Determine the (x, y) coordinate at the center of the cell enclosing the given text.  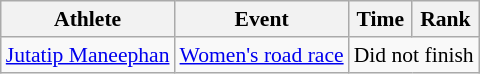
Time (380, 19)
Event (262, 19)
Jutatip Maneephan (88, 55)
Did not finish (414, 55)
Athlete (88, 19)
Rank (446, 19)
Women's road race (262, 55)
